Detect which cell encompasses the target text, then output its (x, y) center coordinate. 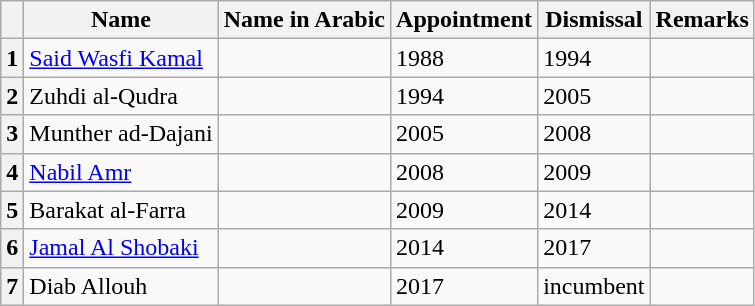
Jamal Al Shobaki (121, 248)
Diab Allouh (121, 286)
3 (12, 134)
2 (12, 96)
incumbent (594, 286)
Zuhdi al-Qudra (121, 96)
Dismissal (594, 20)
Appointment (464, 20)
5 (12, 210)
Said Wasfi Kamal (121, 58)
Barakat al-Farra (121, 210)
1988 (464, 58)
6 (12, 248)
Name in Arabic (304, 20)
Name (121, 20)
Munther ad-Dajani (121, 134)
Nabil Amr (121, 172)
4 (12, 172)
Remarks (702, 20)
1 (12, 58)
7 (12, 286)
